Locate the cell with the specified text and output its [x, y] center coordinate. 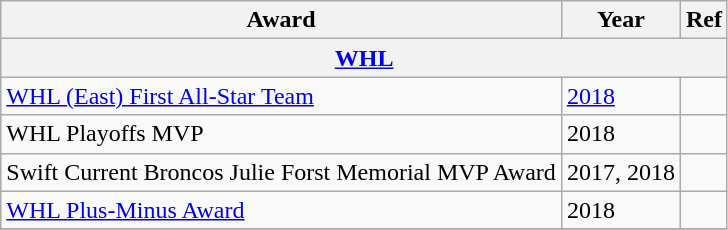
2017, 2018 [620, 172]
WHL Playoffs MVP [282, 134]
Ref [704, 20]
WHL [364, 58]
Award [282, 20]
Year [620, 20]
Swift Current Broncos Julie Forst Memorial MVP Award [282, 172]
WHL Plus-Minus Award [282, 210]
WHL (East) First All-Star Team [282, 96]
